Determine the (X, Y) coordinate at the center of the cell enclosing the given text.  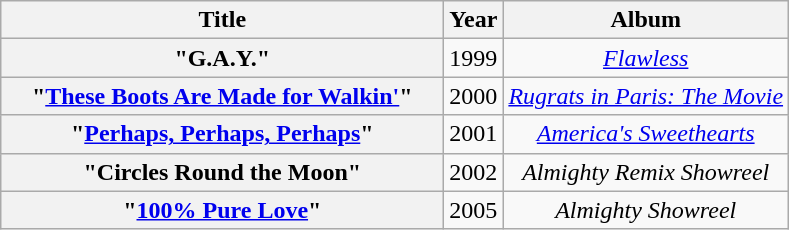
1999 (474, 58)
Almighty Showreel (646, 210)
"Perhaps, Perhaps, Perhaps" (222, 134)
2005 (474, 210)
"100% Pure Love" (222, 210)
Flawless (646, 58)
Almighty Remix Showreel (646, 172)
2002 (474, 172)
America's Sweethearts (646, 134)
2000 (474, 96)
Year (474, 20)
"G.A.Y." (222, 58)
Rugrats in Paris: The Movie (646, 96)
2001 (474, 134)
Title (222, 20)
Album (646, 20)
"These Boots Are Made for Walkin'" (222, 96)
"Circles Round the Moon" (222, 172)
